Extract the [x, y] coordinate from the center of the cell holding the provided text.  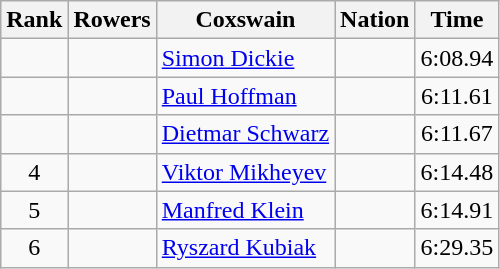
Time [457, 20]
Rank [34, 20]
Viktor Mikheyev [245, 172]
Paul Hoffman [245, 96]
5 [34, 210]
Ryszard Kubiak [245, 248]
6:14.48 [457, 172]
6:11.67 [457, 134]
6:11.61 [457, 96]
Dietmar Schwarz [245, 134]
Rowers [112, 20]
Manfred Klein [245, 210]
6 [34, 248]
Coxswain [245, 20]
6:29.35 [457, 248]
6:14.91 [457, 210]
4 [34, 172]
Simon Dickie [245, 58]
6:08.94 [457, 58]
Nation [375, 20]
